Identify which cell holds the provided text, then report its [X, Y] central coordinate. 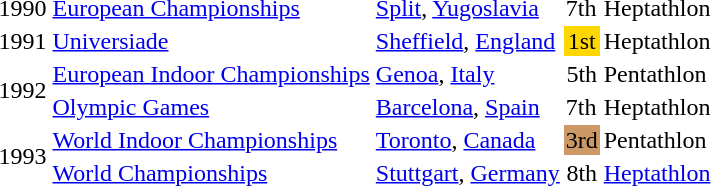
Sheffield, England [468, 41]
7th [582, 107]
Barcelona, Spain [468, 107]
European Indoor Championships [211, 74]
Olympic Games [211, 107]
World Indoor Championships [211, 140]
3rd [582, 140]
Universiade [211, 41]
1st [582, 41]
Genoa, Italy [468, 74]
5th [582, 74]
Toronto, Canada [468, 140]
